Locate the cell with the specified text and output its (x, y) center coordinate. 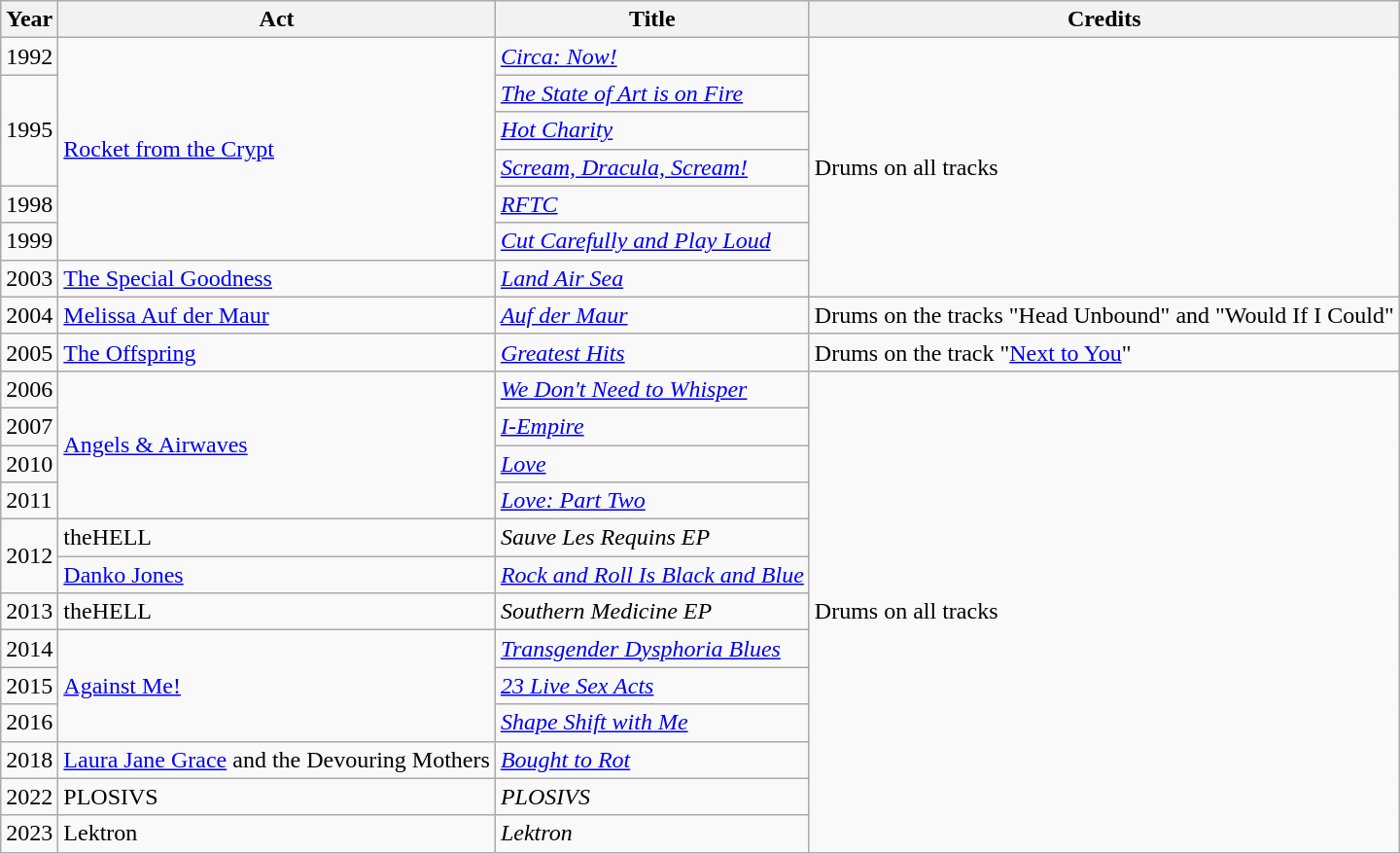
2006 (29, 389)
1992 (29, 56)
Laura Jane Grace and the Devouring Mothers (277, 760)
2016 (29, 723)
Southern Medicine EP (651, 612)
Angels & Airwaves (277, 444)
2014 (29, 649)
Melissa Auf der Maur (277, 315)
Love: Part Two (651, 501)
Land Air Sea (651, 278)
Love (651, 464)
Rock and Roll Is Black and Blue (651, 575)
2013 (29, 612)
RFTC (651, 204)
1998 (29, 204)
Against Me! (277, 686)
2022 (29, 797)
Bought to Rot (651, 760)
The State of Art is on Fire (651, 93)
Act (277, 19)
Credits (1104, 19)
2004 (29, 315)
Drums on the tracks "Head Unbound" and "Would If I Could" (1104, 315)
Hot Charity (651, 130)
Scream, Dracula, Scream! (651, 167)
Sauve Les Requins EP (651, 538)
2010 (29, 464)
Rocket from the Crypt (277, 149)
1995 (29, 130)
The Offspring (277, 352)
The Special Goodness (277, 278)
23 Live Sex Acts (651, 686)
2012 (29, 556)
Danko Jones (277, 575)
I-Empire (651, 426)
2018 (29, 760)
Auf der Maur (651, 315)
Drums on the track "Next to You" (1104, 352)
2023 (29, 834)
Transgender Dysphoria Blues (651, 649)
2011 (29, 501)
Title (651, 19)
2003 (29, 278)
2005 (29, 352)
1999 (29, 241)
Cut Carefully and Play Loud (651, 241)
2015 (29, 686)
Shape Shift with Me (651, 723)
Year (29, 19)
Greatest Hits (651, 352)
Circa: Now! (651, 56)
We Don't Need to Whisper (651, 389)
2007 (29, 426)
